Determine the [X, Y] coordinate at the center of the cell enclosing the given text.  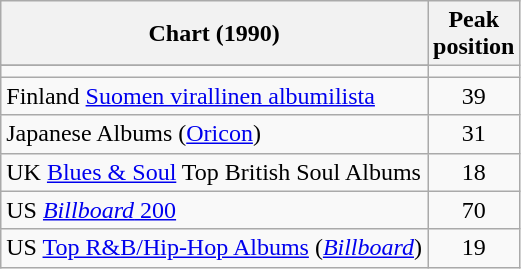
19 [474, 248]
31 [474, 134]
18 [474, 172]
UK Blues & Soul Top British Soul Albums [214, 172]
US Billboard 200 [214, 210]
70 [474, 210]
Chart (1990) [214, 34]
Peakposition [474, 34]
39 [474, 96]
US Top R&B/Hip-Hop Albums (Billboard) [214, 248]
Japanese Albums (Oricon) [214, 134]
Finland Suomen virallinen albumilista [214, 96]
